Detect which cell encompasses the target text, then output its [X, Y] center coordinate. 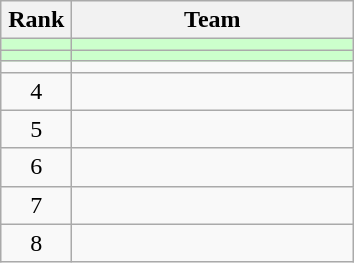
6 [36, 167]
Team [212, 20]
4 [36, 91]
8 [36, 243]
5 [36, 129]
7 [36, 205]
Rank [36, 20]
